Extract the (x, y) coordinate from the center of the cell holding the provided text.  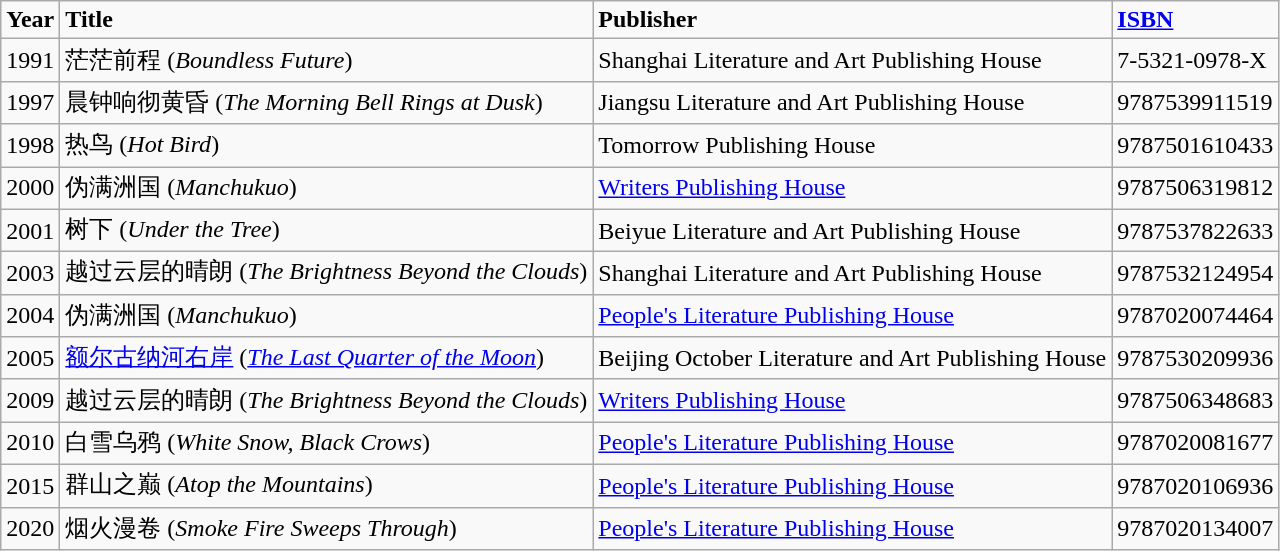
1997 (30, 102)
2005 (30, 358)
Jiangsu Literature and Art Publishing House (852, 102)
9787532124954 (1196, 274)
白雪乌鸦 (White Snow, Black Crows) (326, 444)
2010 (30, 444)
热鸟 (Hot Bird) (326, 146)
1991 (30, 60)
晨钟响彻黄昏 (The Morning Bell Rings at Dusk) (326, 102)
2003 (30, 274)
Year (30, 20)
1998 (30, 146)
2004 (30, 316)
Title (326, 20)
9787020074464 (1196, 316)
茫茫前程 (Boundless Future) (326, 60)
Beiyue Literature and Art Publishing House (852, 230)
Publisher (852, 20)
9787020134007 (1196, 528)
额尔古纳河右岸 (The Last Quarter of the Moon) (326, 358)
2000 (30, 188)
2009 (30, 400)
2001 (30, 230)
9787020081677 (1196, 444)
9787537822633 (1196, 230)
7-5321-0978-X (1196, 60)
Tomorrow Publishing House (852, 146)
2015 (30, 486)
树下 (Under the Tree) (326, 230)
9787530209936 (1196, 358)
ISBN (1196, 20)
9787506319812 (1196, 188)
烟火漫卷 (Smoke Fire Sweeps Through) (326, 528)
2020 (30, 528)
9787020106936 (1196, 486)
9787506348683 (1196, 400)
Beijing October Literature and Art Publishing House (852, 358)
群山之巅 (Atop the Mountains) (326, 486)
9787501610433 (1196, 146)
9787539911519 (1196, 102)
